Return (X, Y) of the center of cell containing provided text 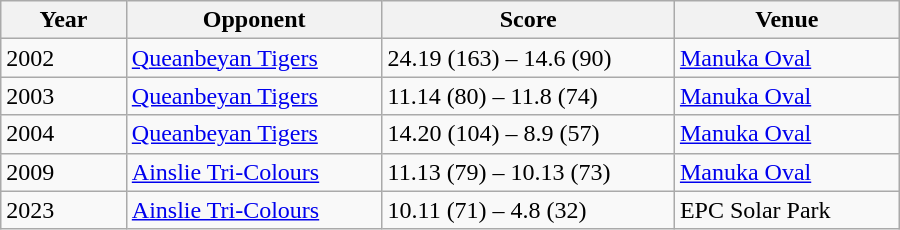
10.11 (71) – 4.8 (32) (528, 210)
Opponent (254, 20)
2023 (64, 210)
Score (528, 20)
EPC Solar Park (786, 210)
11.13 (79) – 10.13 (73) (528, 172)
24.19 (163) – 14.6 (90) (528, 58)
14.20 (104) – 8.9 (57) (528, 134)
2003 (64, 96)
11.14 (80) – 11.8 (74) (528, 96)
Venue (786, 20)
2004 (64, 134)
2009 (64, 172)
2002 (64, 58)
Year (64, 20)
